Extract the (X, Y) coordinate from the center of the cell holding the provided text.  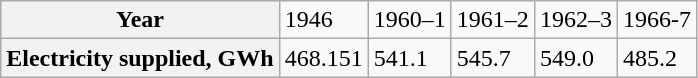
485.2 (656, 58)
1966-7 (656, 20)
1946 (324, 20)
545.7 (492, 58)
1962–3 (576, 20)
549.0 (576, 58)
Electricity supplied, GWh (140, 58)
468.151 (324, 58)
1961–2 (492, 20)
541.1 (410, 58)
1960–1 (410, 20)
Year (140, 20)
